Output the (x, y) coordinate of the center of the cell containing the given text.  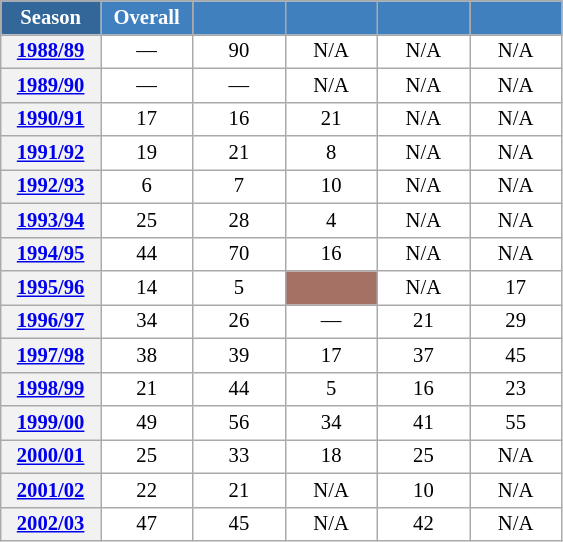
49 (146, 423)
22 (146, 490)
37 (423, 355)
1992/93 (51, 186)
42 (423, 524)
Season (51, 17)
90 (239, 51)
1991/92 (51, 153)
1994/95 (51, 254)
56 (239, 423)
1988/89 (51, 51)
2002/03 (51, 524)
33 (239, 456)
1995/96 (51, 287)
23 (516, 389)
1996/97 (51, 321)
6 (146, 186)
39 (239, 355)
41 (423, 423)
1999/00 (51, 423)
1993/94 (51, 220)
8 (331, 153)
Overall (146, 17)
7 (239, 186)
47 (146, 524)
1989/90 (51, 85)
2000/01 (51, 456)
55 (516, 423)
70 (239, 254)
1998/99 (51, 389)
14 (146, 287)
38 (146, 355)
28 (239, 220)
1997/98 (51, 355)
18 (331, 456)
1990/91 (51, 119)
29 (516, 321)
4 (331, 220)
2001/02 (51, 490)
26 (239, 321)
19 (146, 153)
